Scan for the cell matching the given text and deliver its (x, y) coordinate at center. 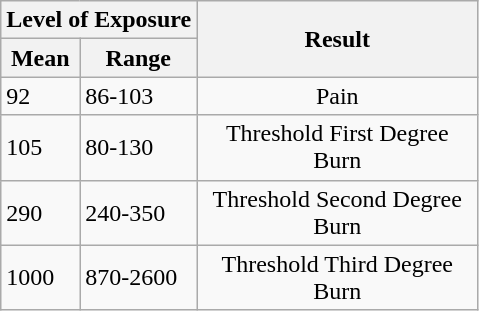
Mean (40, 58)
290 (40, 212)
Threshold Second Degree Burn (338, 212)
240-350 (138, 212)
870-2600 (138, 278)
86-103 (138, 96)
80-130 (138, 148)
105 (40, 148)
Pain (338, 96)
Threshold First Degree Burn (338, 148)
92 (40, 96)
Result (338, 39)
Range (138, 58)
Level of Exposure (99, 20)
1000 (40, 278)
Threshold Third Degree Burn (338, 278)
